Locate the cell with the specified text and output its [X, Y] center coordinate. 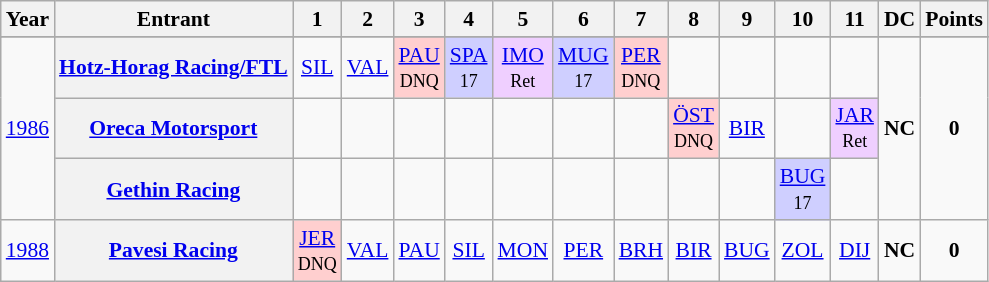
ZOL [803, 250]
BUG [747, 250]
PAU [418, 250]
9 [747, 19]
DC [900, 19]
PERDNQ [642, 68]
1988 [28, 250]
11 [854, 19]
MON [524, 250]
Entrant [174, 19]
3 [418, 19]
1 [318, 19]
JERDNQ [318, 250]
SPA17 [469, 68]
Year [28, 19]
1986 [28, 128]
5 [524, 19]
IMORet [524, 68]
BUG17 [803, 190]
Gethin Racing [174, 190]
PAUDNQ [418, 68]
DIJ [854, 250]
Points [954, 19]
7 [642, 19]
Pavesi Racing [174, 250]
10 [803, 19]
8 [694, 19]
Oreca Motorsport [174, 128]
6 [584, 19]
MUG17 [584, 68]
4 [469, 19]
Hotz-Horag Racing/FTL [174, 68]
PER [584, 250]
2 [368, 19]
ÖSTDNQ [694, 128]
BRH [642, 250]
JARRet [854, 128]
